Capture the cell that displays the provided text and extract its (X, Y) central coordinate. 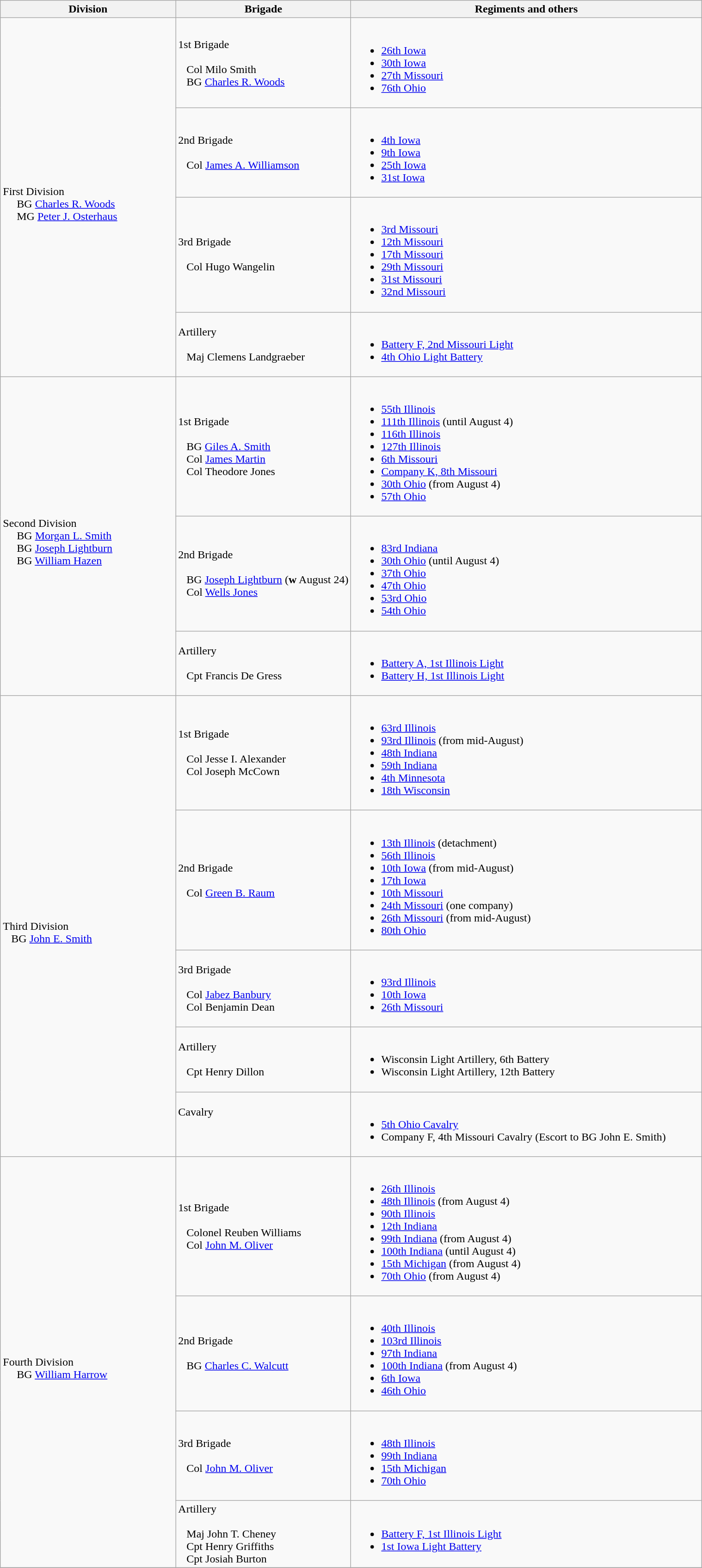
1st Brigade BG Giles A. Smith Col James Martin Col Theodore Jones (264, 446)
Artillery Cpt Francis De Gress (264, 663)
48th Illinois99th Indiana15th Michigan70th Ohio (526, 1456)
26th Iowa30th Iowa27th Missouri76th Ohio (526, 63)
2nd Brigade BG Charles C. Walcutt (264, 1354)
Battery A, 1st Illinois LightBattery H, 1st Illinois Light (526, 663)
Wisconsin Light Artillery, 6th BatteryWisconsin Light Artillery, 12th Battery (526, 1059)
Brigade (264, 9)
93rd Illinois10th Iowa26th Missouri (526, 988)
Division (88, 9)
1st Brigade Col Milo Smith BG Charles R. Woods (264, 63)
3rd Brigade Col Hugo Wangelin (264, 255)
Battery F, 2nd Missouri Light4th Ohio Light Battery (526, 344)
3rd Brigade Col John M. Oliver (264, 1456)
40th Illinois103rd Illinois97th Indiana100th Indiana (from August 4)6th Iowa46th Ohio (526, 1354)
2nd Brigade BG Joseph Lightburn (w August 24) Col Wells Jones (264, 574)
Third Division BG John E. Smith (88, 926)
Fourth Division BG William Harrow (88, 1362)
1st Brigade Colonel Reuben Williams Col John M. Oliver (264, 1226)
Battery F, 1st Illinois Light1st Iowa Light Battery (526, 1534)
3rd Missouri12th Missouri17th Missouri29th Missouri31st Missouri32nd Missouri (526, 255)
83rd Indiana30th Ohio (until August 4)37th Ohio47th Ohio53rd Ohio54th Ohio (526, 574)
1st Brigade Col Jesse I. Alexander Col Joseph McCown (264, 753)
5th Ohio CavalryCompany F, 4th Missouri Cavalry (Escort to BG John E. Smith) (526, 1124)
First Division BG Charles R. Woods MG Peter J. Osterhaus (88, 197)
Artillery Maj Clemens Landgraeber (264, 344)
63rd Illinois93rd Illinois (from mid-August)48th Indiana59th Indiana4th Minnesota18th Wisconsin (526, 753)
Regiments and others (526, 9)
Artillery Maj John T. Cheney Cpt Henry Griffiths Cpt Josiah Burton (264, 1534)
2nd Brigade Col James A. Williamson (264, 153)
Artillery Cpt Henry Dillon (264, 1059)
Cavalry (264, 1124)
2nd Brigade Col Green B. Raum (264, 880)
Second Division BG Morgan L. Smith BG Joseph Lightburn BG William Hazen (88, 536)
3rd Brigade Col Jabez Banbury Col Benjamin Dean (264, 988)
55th Illinois111th Illinois (until August 4)116th Illinois127th Illinois6th MissouriCompany K, 8th Missouri30th Ohio (from August 4)57th Ohio (526, 446)
4th Iowa9th Iowa25th Iowa31st Iowa (526, 153)
